Capture the cell that displays the provided text and extract its [x, y] central coordinate. 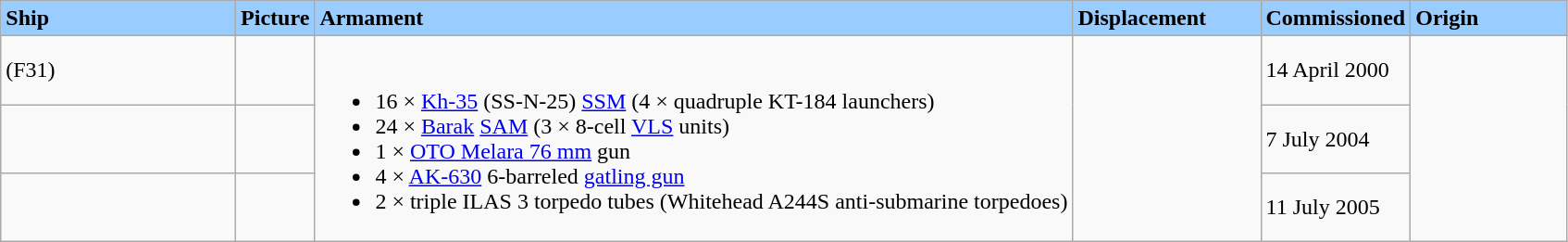
11 July 2005 [1336, 207]
7 July 2004 [1336, 138]
Picture [276, 19]
Commissioned [1336, 19]
Origin [1488, 19]
(F31) [118, 70]
Displacement [1166, 19]
14 April 2000 [1336, 70]
Armament [694, 19]
Ship [118, 19]
